Identify which cell holds the provided text, then report its (x, y) central coordinate. 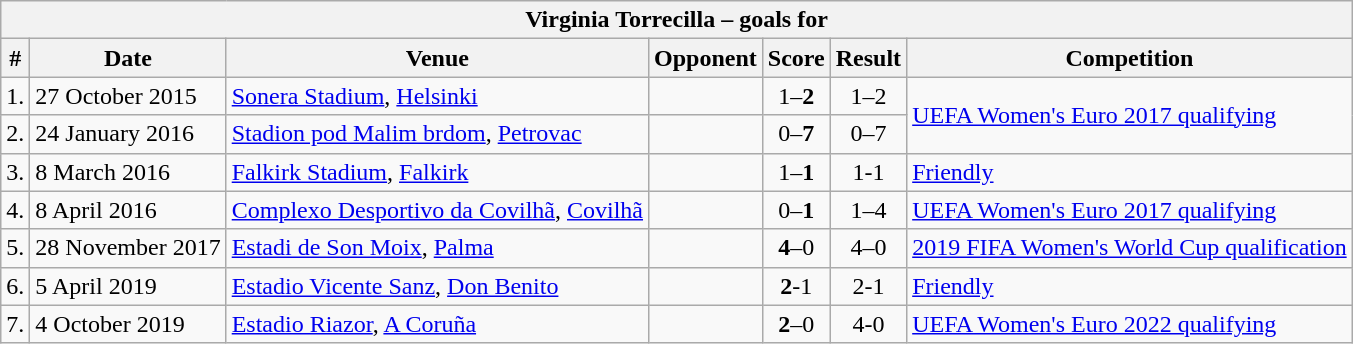
Falkirk Stadium, Falkirk (437, 172)
Estadio Vicente Sanz, Don Benito (437, 286)
Venue (437, 58)
Date (128, 58)
4. (16, 210)
1-1 (868, 172)
8 April 2016 (128, 210)
5. (16, 248)
Estadi de Son Moix, Palma (437, 248)
7. (16, 324)
2. (16, 134)
UEFA Women's Euro 2022 qualifying (1130, 324)
Sonera Stadium, Helsinki (437, 96)
0–1 (796, 210)
5 April 2019 (128, 286)
1. (16, 96)
28 November 2017 (128, 248)
3. (16, 172)
Stadion pod Malim brdom, Petrovac (437, 134)
1–4 (868, 210)
4 October 2019 (128, 324)
Competition (1130, 58)
2019 FIFA Women's World Cup qualification (1130, 248)
Virginia Torrecilla – goals for (676, 20)
6. (16, 286)
1–1 (796, 172)
Result (868, 58)
Opponent (706, 58)
24 January 2016 (128, 134)
2–0 (796, 324)
Score (796, 58)
Estadio Riazor, A Coruña (437, 324)
27 October 2015 (128, 96)
4-0 (868, 324)
# (16, 58)
8 March 2016 (128, 172)
Complexo Desportivo da Covilhã, Covilhã (437, 210)
